Pinpoint the cell where the given text exists, returning its (X, Y) midpoint coordinate. 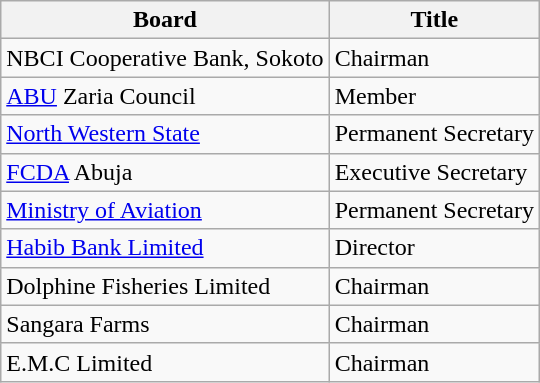
Ministry of Aviation (165, 210)
Member (434, 96)
Director (434, 248)
North Western State (165, 134)
Sangara Farms (165, 324)
E.M.C Limited (165, 362)
Habib Bank Limited (165, 248)
NBCI Cooperative Bank, Sokoto (165, 58)
Executive Secretary (434, 172)
ABU Zaria Council (165, 96)
Dolphine Fisheries Limited (165, 286)
Board (165, 20)
Title (434, 20)
FCDA Abuja (165, 172)
